Extract the (X, Y) coordinate from the center of the cell holding the provided text.  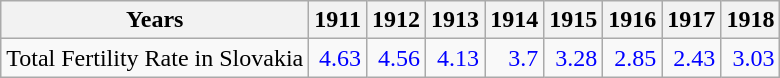
3.28 (574, 58)
1913 (456, 20)
1912 (396, 20)
4.63 (338, 58)
Years (155, 20)
2.85 (632, 58)
4.13 (456, 58)
1916 (632, 20)
3.7 (514, 58)
1917 (692, 20)
2.43 (692, 58)
1914 (514, 20)
Total Fertility Rate in Slovakia (155, 58)
1915 (574, 20)
3.03 (750, 58)
4.56 (396, 58)
1918 (750, 20)
1911 (338, 20)
